Provide the [x, y] coordinate of the cell's center where the given text is located.  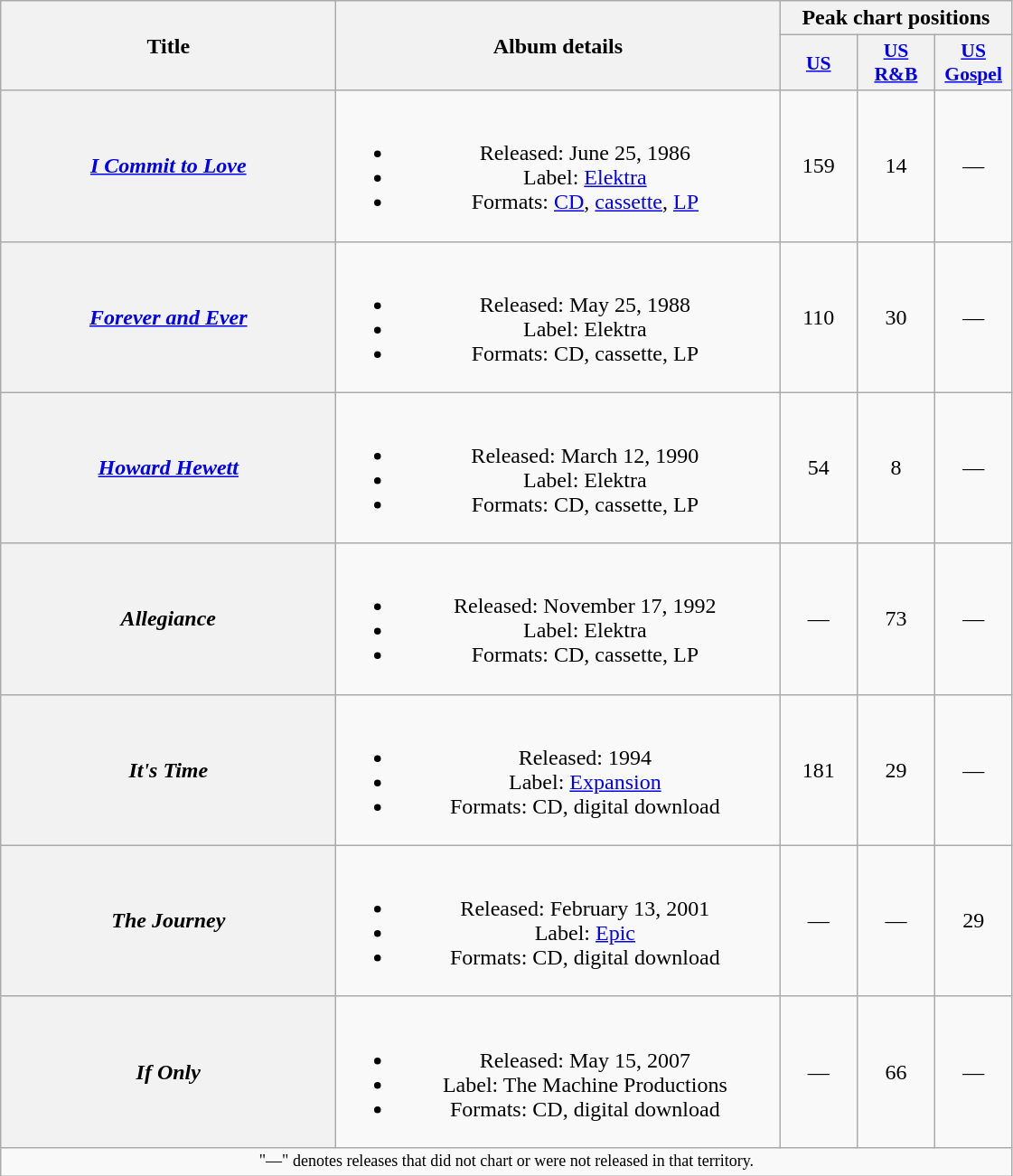
66 [896, 1072]
The Journey [168, 920]
US [819, 63]
110 [819, 316]
Album details [558, 45]
30 [896, 316]
Forever and Ever [168, 316]
Allegiance [168, 618]
Released: June 25, 1986Label: ElektraFormats: CD, cassette, LP [558, 166]
8 [896, 468]
Released: March 12, 1990Label: ElektraFormats: CD, cassette, LP [558, 468]
Released: November 17, 1992Label: ElektraFormats: CD, cassette, LP [558, 618]
If Only [168, 1072]
US R&B [896, 63]
159 [819, 166]
It's Time [168, 770]
Released: May 25, 1988Label: ElektraFormats: CD, cassette, LP [558, 316]
Title [168, 45]
Released: May 15, 2007Label: The Machine ProductionsFormats: CD, digital download [558, 1072]
14 [896, 166]
Howard Hewett [168, 468]
54 [819, 468]
Released: February 13, 2001Label: EpicFormats: CD, digital download [558, 920]
73 [896, 618]
US Gospel [973, 63]
"—" denotes releases that did not chart or were not released in that territory. [506, 1161]
Released: 1994Label: ExpansionFormats: CD, digital download [558, 770]
I Commit to Love [168, 166]
181 [819, 770]
Peak chart positions [896, 18]
